Extract the [x, y] coordinate from the center of the cell holding the provided text.  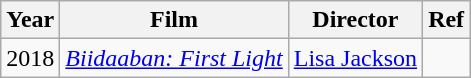
Year [30, 20]
Biidaaban: First Light [174, 58]
Film [174, 20]
Ref [446, 20]
Lisa Jackson [355, 58]
2018 [30, 58]
Director [355, 20]
